Output the (X, Y) coordinate of the center of the cell containing the given text.  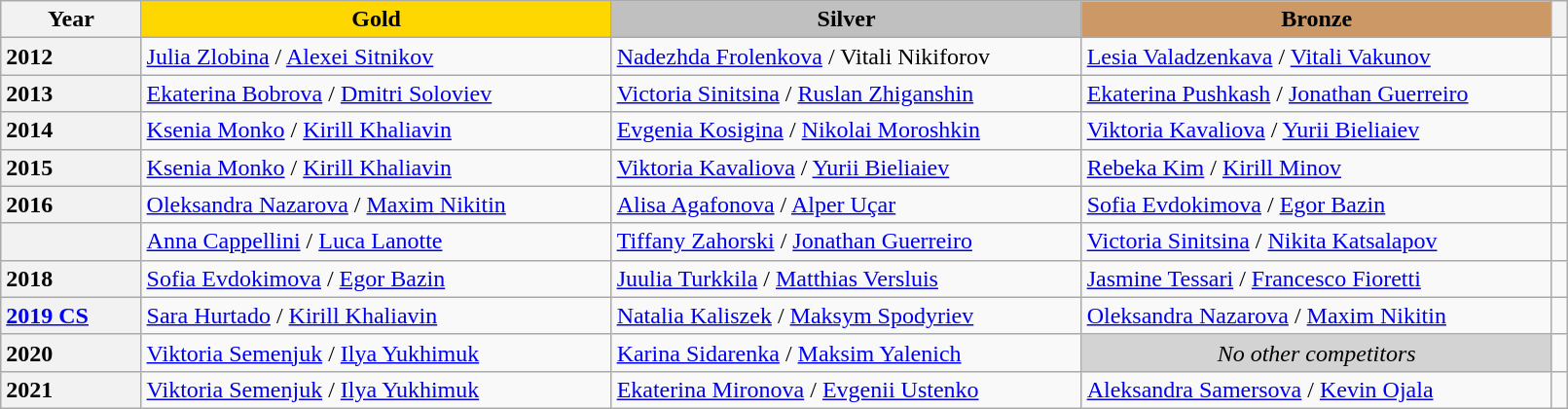
2019 CS (71, 316)
Ekaterina Mironova / Evgenii Ustenko (847, 390)
Julia Zlobina / Alexei Sitnikov (376, 56)
Evgenia Kosigina / Nikolai Moroshkin (847, 130)
Alisa Agafonova / Alper Uçar (847, 204)
Gold (376, 19)
2020 (71, 353)
2018 (71, 279)
2016 (71, 204)
Sara Hurtado / Kirill Khaliavin (376, 316)
No other competitors (1316, 353)
Victoria Sinitsina / Nikita Katsalapov (1316, 242)
Natalia Kaliszek / Maksym Spodyriev (847, 316)
Juulia Turkkila / Matthias Versluis (847, 279)
Ekaterina Bobrova / Dmitri Soloviev (376, 93)
2012 (71, 56)
Bronze (1316, 19)
Year (71, 19)
Jasmine Tessari / Francesco Fioretti (1316, 279)
2013 (71, 93)
Nadezhda Frolenkova / Vitali Nikiforov (847, 56)
2015 (71, 167)
2021 (71, 390)
Anna Cappellini / Luca Lanotte (376, 242)
Victoria Sinitsina / Ruslan Zhiganshin (847, 93)
Ekaterina Pushkash / Jonathan Guerreiro (1316, 93)
Silver (847, 19)
Rebeka Kim / Kirill Minov (1316, 167)
Lesia Valadzenkava / Vitali Vakunov (1316, 56)
Tiffany Zahorski / Jonathan Guerreiro (847, 242)
Aleksandra Samersova / Kevin Ojala (1316, 390)
Karina Sidarenka / Maksim Yalenich (847, 353)
2014 (71, 130)
